Return [x, y] of the center of cell containing provided text 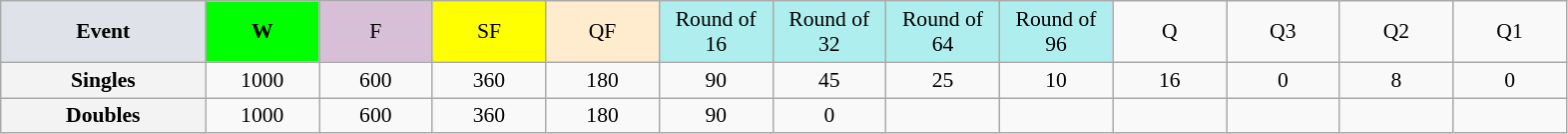
Round of 96 [1056, 32]
Doubles [104, 116]
QF [603, 32]
W [262, 32]
Q2 [1396, 32]
F [376, 32]
25 [943, 80]
Event [104, 32]
Q [1170, 32]
45 [829, 80]
Q3 [1283, 32]
Round of 32 [829, 32]
8 [1396, 80]
Singles [104, 80]
Round of 64 [943, 32]
Round of 16 [716, 32]
SF [489, 32]
Q1 [1510, 32]
16 [1170, 80]
10 [1056, 80]
